Capture the cell that displays the provided text and extract its [X, Y] central coordinate. 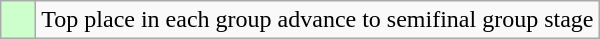
Top place in each group advance to semifinal group stage [318, 20]
